Identify which cell holds the provided text, then report its [x, y] central coordinate. 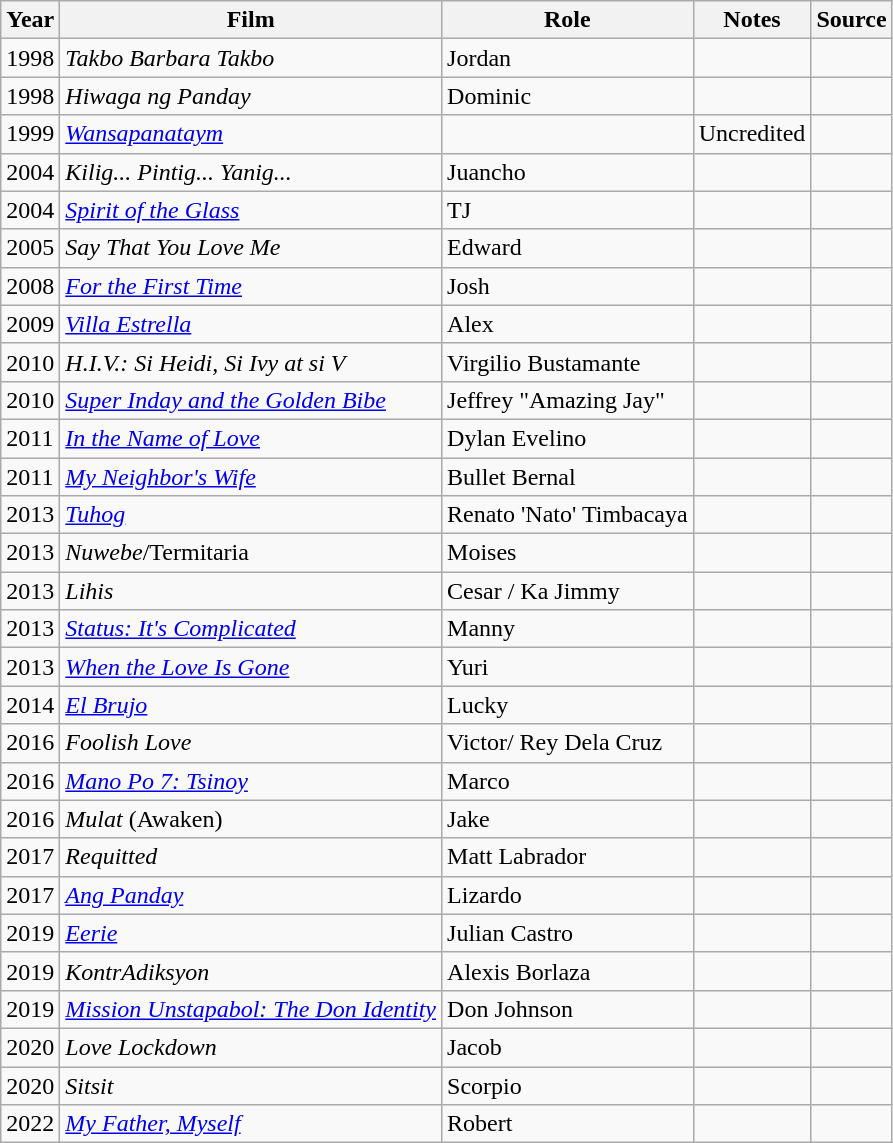
My Neighbor's Wife [251, 477]
Ang Panday [251, 895]
Moises [568, 553]
Eerie [251, 933]
My Father, Myself [251, 1124]
Juancho [568, 172]
Role [568, 20]
H.I.V.: Si Heidi, Si Ivy at si V [251, 362]
2008 [30, 286]
When the Love Is Gone [251, 667]
2022 [30, 1124]
Tuhog [251, 515]
Jordan [568, 58]
Mission Unstapabol: The Don Identity [251, 1009]
Villa Estrella [251, 324]
Jeffrey "Amazing Jay" [568, 400]
Mano Po 7: Tsinoy [251, 781]
Source [852, 20]
Sitsit [251, 1085]
Victor/ Rey Dela Cruz [568, 743]
Uncredited [752, 134]
Foolish Love [251, 743]
2014 [30, 705]
Film [251, 20]
Lucky [568, 705]
Lizardo [568, 895]
Nuwebe/Termitaria [251, 553]
Status: It's Complicated [251, 629]
Spirit of the Glass [251, 210]
Jake [568, 819]
2005 [30, 248]
Robert [568, 1124]
Josh [568, 286]
Takbo Barbara Takbo [251, 58]
Super Inday and the Golden Bibe [251, 400]
2009 [30, 324]
Yuri [568, 667]
Lihis [251, 591]
Dylan Evelino [568, 438]
Don Johnson [568, 1009]
Hiwaga ng Panday [251, 96]
Wansapanataym [251, 134]
TJ [568, 210]
Bullet Bernal [568, 477]
Dominic [568, 96]
Cesar / Ka Jimmy [568, 591]
Love Lockdown [251, 1047]
Alex [568, 324]
KontrAdiksyon [251, 971]
Virgilio Bustamante [568, 362]
1999 [30, 134]
Marco [568, 781]
Notes [752, 20]
Matt Labrador [568, 857]
Renato 'Nato' Timbacaya [568, 515]
Edward [568, 248]
El Brujo [251, 705]
Alexis Borlaza [568, 971]
For the First Time [251, 286]
Mulat (Awaken) [251, 819]
Scorpio [568, 1085]
Year [30, 20]
Kilig... Pintig... Yanig... [251, 172]
Julian Castro [568, 933]
Jacob [568, 1047]
Manny [568, 629]
Say That You Love Me [251, 248]
Requitted [251, 857]
In the Name of Love [251, 438]
